Extract the (X, Y) coordinate from the center of the cell holding the provided text.  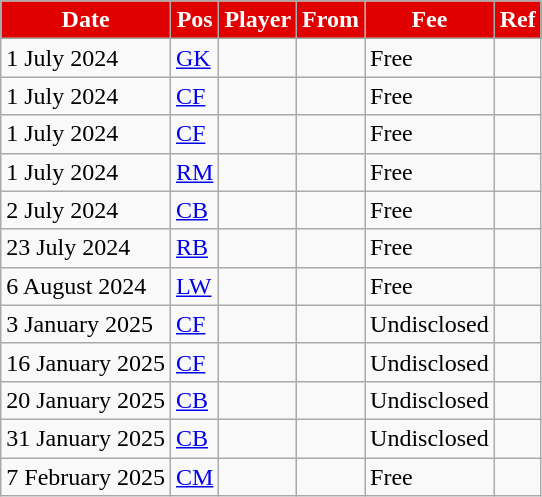
31 January 2025 (86, 438)
Ref (518, 20)
2 July 2024 (86, 210)
Date (86, 20)
7 February 2025 (86, 477)
Player (258, 20)
3 January 2025 (86, 324)
Fee (430, 20)
23 July 2024 (86, 248)
RB (194, 248)
6 August 2024 (86, 286)
RM (194, 172)
LW (194, 286)
Pos (194, 20)
20 January 2025 (86, 400)
From (331, 20)
16 January 2025 (86, 362)
CM (194, 477)
GK (194, 58)
